Return (X, Y) of the center of cell containing provided text 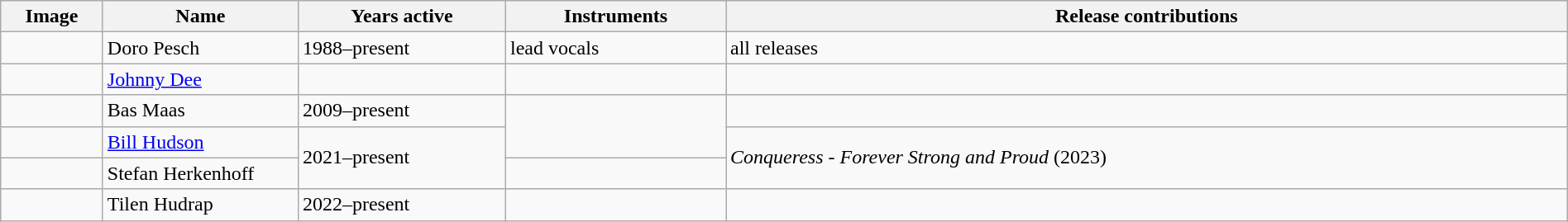
Name (200, 17)
Stefan Herkenhoff (200, 173)
2009–present (402, 111)
Release contributions (1147, 17)
Doro Pesch (200, 48)
Bas Maas (200, 111)
Instruments (615, 17)
Years active (402, 17)
Tilen Hudrap (200, 205)
lead vocals (615, 48)
1988–present (402, 48)
all releases (1147, 48)
2022–present (402, 205)
Johnny Dee (200, 79)
Conqueress - Forever Strong and Proud (2023) (1147, 158)
Bill Hudson (200, 142)
2021–present (402, 158)
Image (52, 17)
